Capture the cell that displays the provided text and extract its [X, Y] central coordinate. 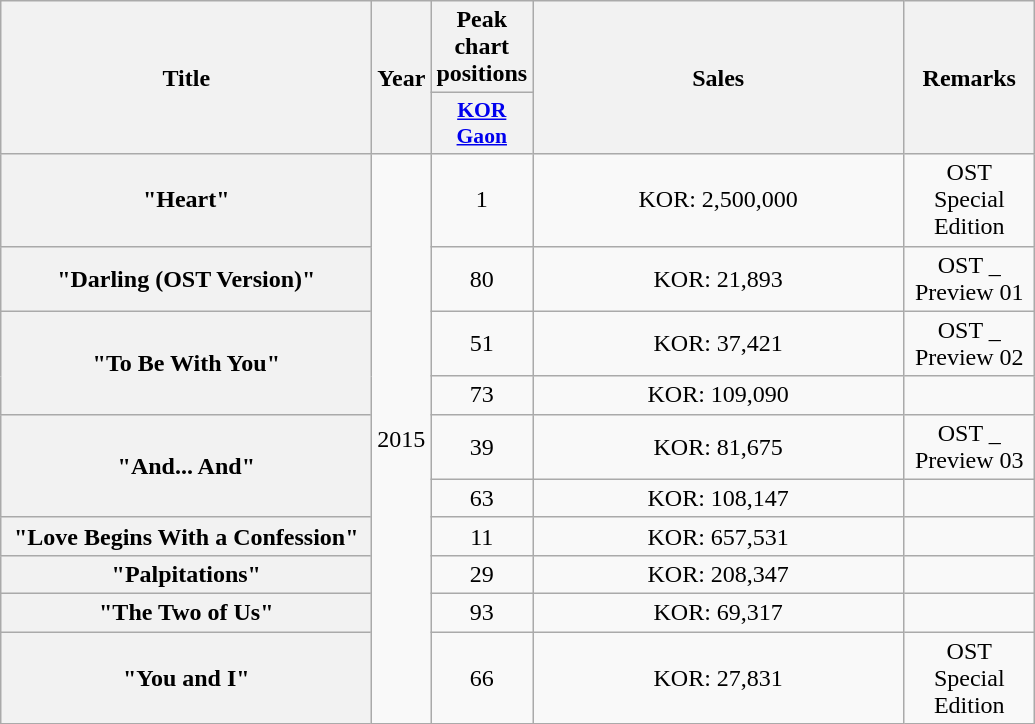
1 [482, 200]
KOR: 109,090 [718, 395]
"Love Begins With a Confession" [186, 536]
KOR: 108,147 [718, 498]
KOR: 27,831 [718, 678]
80 [482, 278]
"To Be With You" [186, 362]
Sales [718, 78]
KOR: 657,531 [718, 536]
KOR: 21,893 [718, 278]
"And... And" [186, 466]
KOR: 81,675 [718, 446]
KOR: 208,347 [718, 574]
KORGaon [482, 124]
39 [482, 446]
2015 [402, 439]
"You and I" [186, 678]
"Darling (OST Version)" [186, 278]
KOR: 37,421 [718, 344]
Year [402, 78]
"Heart" [186, 200]
93 [482, 612]
Title [186, 78]
"The Two of Us" [186, 612]
66 [482, 678]
63 [482, 498]
OST _ Preview 02 [970, 344]
Peak chart positions [482, 47]
KOR: 69,317 [718, 612]
11 [482, 536]
"Palpitations" [186, 574]
29 [482, 574]
OST _ Preview 03 [970, 446]
OST _ Preview 01 [970, 278]
73 [482, 395]
51 [482, 344]
Remarks [970, 78]
KOR: 2,500,000 [718, 200]
